Return the [x, y] coordinate for the center point of the cell that contains the specified text.  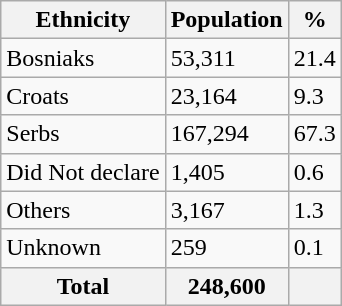
167,294 [226, 134]
Croats [83, 96]
Unknown [83, 248]
67.3 [314, 134]
Total [83, 286]
Others [83, 210]
9.3 [314, 96]
0.1 [314, 248]
53,311 [226, 58]
0.6 [314, 172]
Bosniaks [83, 58]
Population [226, 20]
1.3 [314, 210]
259 [226, 248]
Did Not declare [83, 172]
21.4 [314, 58]
% [314, 20]
3,167 [226, 210]
23,164 [226, 96]
Serbs [83, 134]
1,405 [226, 172]
Ethnicity [83, 20]
248,600 [226, 286]
